For the text-containing cell, return its midpoint in (X, Y) coordinate format. 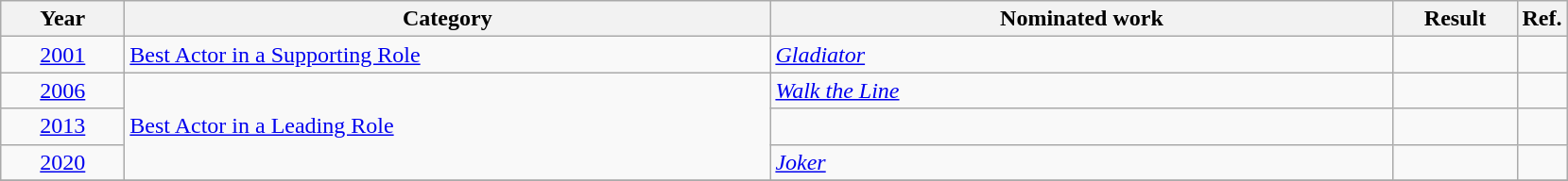
Best Actor in a Leading Role (448, 126)
2001 (62, 55)
2006 (62, 90)
Best Actor in a Supporting Role (448, 55)
2013 (62, 126)
Category (448, 19)
Year (62, 19)
Gladiator (1081, 55)
Joker (1081, 162)
2020 (62, 162)
Ref. (1542, 19)
Nominated work (1081, 19)
Result (1456, 19)
Walk the Line (1081, 90)
